Provide the (x, y) coordinate of the cell's center where the given text is located.  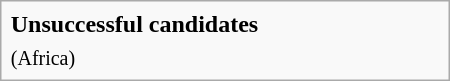
(Africa) (224, 57)
Unsuccessful candidates (224, 24)
